Output the (x, y) coordinate of the center of the cell containing the given text.  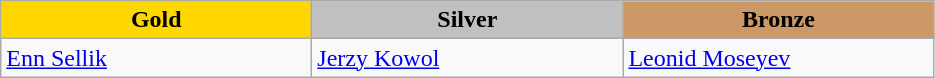
Bronze (778, 20)
Jerzy Kowol (468, 58)
Gold (156, 20)
Enn Sellik (156, 58)
Leonid Moseyev (778, 58)
Silver (468, 20)
